For the text-containing cell, return its midpoint in (X, Y) coordinate format. 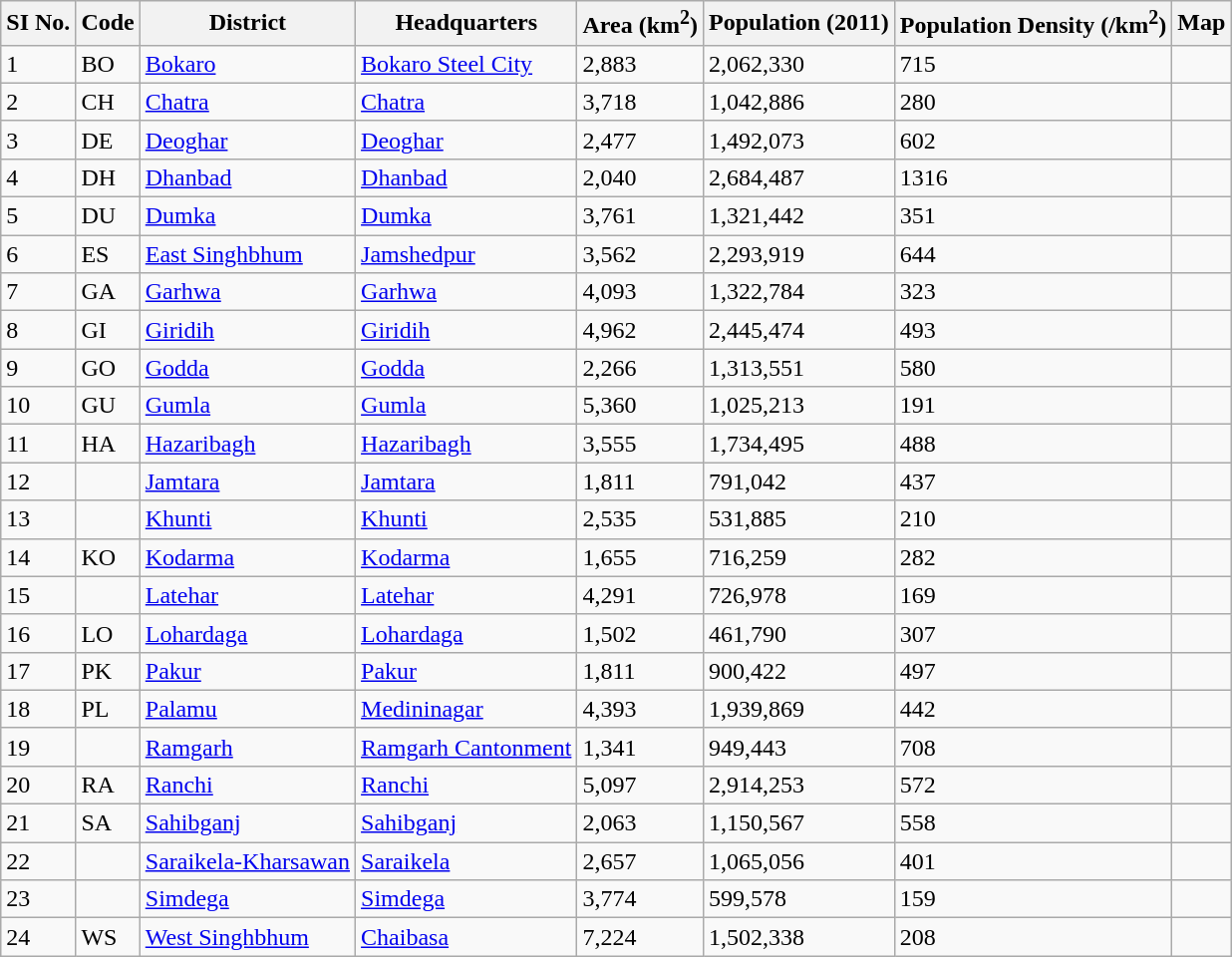
4,962 (640, 330)
210 (1033, 519)
18 (38, 709)
GA (108, 292)
DU (108, 216)
DE (108, 140)
1,322,784 (799, 292)
900,422 (799, 671)
602 (1033, 140)
572 (1033, 785)
2 (38, 102)
PK (108, 671)
558 (1033, 823)
17 (38, 671)
531,885 (799, 519)
11 (38, 444)
Bokaro (247, 64)
Ramgarh Cantonment (466, 747)
488 (1033, 444)
351 (1033, 216)
1,655 (640, 557)
2,062,330 (799, 64)
Saraikela (466, 861)
191 (1033, 406)
7,224 (640, 937)
SA (108, 823)
24 (38, 937)
BO (108, 64)
3,761 (640, 216)
1,065,056 (799, 861)
1 (38, 64)
1316 (1033, 177)
1,313,551 (799, 368)
West Singhbhum (247, 937)
2,914,253 (799, 785)
4 (38, 177)
5 (38, 216)
323 (1033, 292)
3 (38, 140)
GU (108, 406)
4,393 (640, 709)
2,266 (640, 368)
1,341 (640, 747)
644 (1033, 254)
20 (38, 785)
PL (108, 709)
RA (108, 785)
SI No. (38, 24)
Code (108, 24)
23 (38, 899)
Saraikela-Kharsawan (247, 861)
15 (38, 595)
2,657 (640, 861)
497 (1033, 671)
16 (38, 633)
22 (38, 861)
7 (38, 292)
1,502,338 (799, 937)
307 (1033, 633)
3,562 (640, 254)
1,025,213 (799, 406)
Jamshedpur (466, 254)
21 (38, 823)
GI (108, 330)
Bokaro Steel City (466, 64)
708 (1033, 747)
1,321,442 (799, 216)
5,360 (640, 406)
437 (1033, 481)
KO (108, 557)
2,477 (640, 140)
Population Density (/km2) (1033, 24)
401 (1033, 861)
GO (108, 368)
Chaibasa (466, 937)
12 (38, 481)
442 (1033, 709)
599,578 (799, 899)
1,150,567 (799, 823)
8 (38, 330)
1,939,869 (799, 709)
2,883 (640, 64)
4,093 (640, 292)
580 (1033, 368)
Map (1202, 24)
ES (108, 254)
1,492,073 (799, 140)
716,259 (799, 557)
DH (108, 177)
949,443 (799, 747)
2,535 (640, 519)
2,063 (640, 823)
Area (km2) (640, 24)
3,555 (640, 444)
208 (1033, 937)
2,445,474 (799, 330)
715 (1033, 64)
1,042,886 (799, 102)
Headquarters (466, 24)
Population (2011) (799, 24)
East Singhbhum (247, 254)
1,734,495 (799, 444)
159 (1033, 899)
13 (38, 519)
Palamu (247, 709)
19 (38, 747)
280 (1033, 102)
493 (1033, 330)
14 (38, 557)
Ramgarh (247, 747)
WS (108, 937)
HA (108, 444)
2,040 (640, 177)
2,684,487 (799, 177)
10 (38, 406)
282 (1033, 557)
3,718 (640, 102)
CH (108, 102)
726,978 (799, 595)
2,293,919 (799, 254)
1,502 (640, 633)
LO (108, 633)
9 (38, 368)
169 (1033, 595)
461,790 (799, 633)
District (247, 24)
4,291 (640, 595)
Medininagar (466, 709)
3,774 (640, 899)
6 (38, 254)
791,042 (799, 481)
5,097 (640, 785)
